Extract the [x, y] coordinate from the center of the cell holding the provided text.  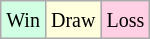
Win [24, 20]
Draw [72, 20]
Loss [126, 20]
